Locate the cell with the specified text and output its (X, Y) center coordinate. 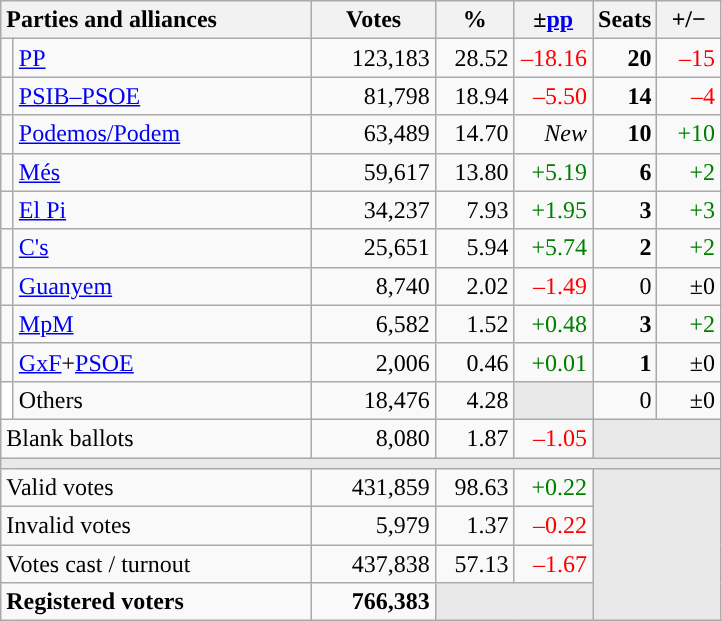
% (474, 20)
El Pi (162, 210)
Més (162, 172)
+10 (689, 134)
0.46 (474, 362)
Blank ballots (156, 438)
–18.16 (554, 58)
98.63 (474, 488)
123,183 (374, 58)
1.52 (474, 324)
PP (162, 58)
5.94 (474, 248)
14 (624, 96)
PSIB–PSOE (162, 96)
–4 (689, 96)
–0.22 (554, 526)
8,740 (374, 286)
18.94 (474, 96)
New (554, 134)
34,237 (374, 210)
28.52 (474, 58)
MpM (162, 324)
Valid votes (156, 488)
1.87 (474, 438)
Invalid votes (156, 526)
Votes (374, 20)
20 (624, 58)
1.37 (474, 526)
Votes cast / turnout (156, 564)
–1.49 (554, 286)
+5.74 (554, 248)
5,979 (374, 526)
7.93 (474, 210)
Registered voters (156, 602)
+/− (689, 20)
Others (162, 400)
2,006 (374, 362)
18,476 (374, 400)
–1.67 (554, 564)
25,651 (374, 248)
GxF+PSOE (162, 362)
+1.95 (554, 210)
Seats (624, 20)
2.02 (474, 286)
Parties and alliances (156, 20)
10 (624, 134)
63,489 (374, 134)
Guanyem (162, 286)
2 (624, 248)
437,838 (374, 564)
–1.05 (554, 438)
6,582 (374, 324)
–15 (689, 58)
6 (624, 172)
14.70 (474, 134)
766,383 (374, 602)
4.28 (474, 400)
431,859 (374, 488)
C's (162, 248)
1 (624, 362)
8,080 (374, 438)
+0.22 (554, 488)
57.13 (474, 564)
81,798 (374, 96)
–5.50 (554, 96)
+0.01 (554, 362)
+5.19 (554, 172)
+0.48 (554, 324)
+3 (689, 210)
59,617 (374, 172)
13.80 (474, 172)
±pp (554, 20)
Podemos/Podem (162, 134)
